Extract the (x, y) coordinate from the center of the cell holding the provided text.  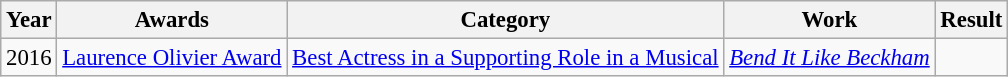
Work (830, 20)
Awards (172, 20)
Bend It Like Beckham (830, 58)
Year (29, 20)
2016 (29, 58)
Laurence Olivier Award (172, 58)
Result (972, 20)
Best Actress in a Supporting Role in a Musical (506, 58)
Category (506, 20)
